Scan for the cell matching the given text and deliver its [x, y] coordinate at center. 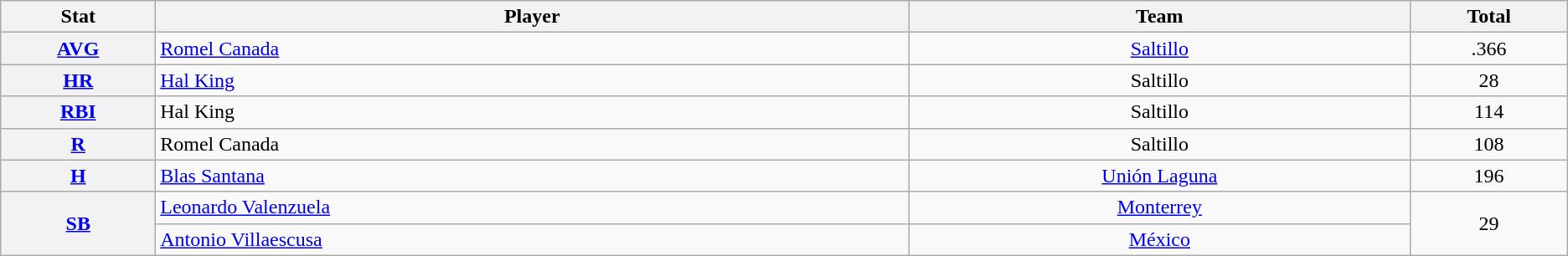
Stat [79, 17]
Leonardo Valenzuela [533, 207]
HR [79, 80]
Monterrey [1159, 207]
.366 [1489, 49]
H [79, 176]
Antonio Villaescusa [533, 239]
Blas Santana [533, 176]
RBI [79, 112]
Team [1159, 17]
SB [79, 223]
Unión Laguna [1159, 176]
29 [1489, 223]
196 [1489, 176]
México [1159, 239]
114 [1489, 112]
108 [1489, 144]
Player [533, 17]
R [79, 144]
AVG [79, 49]
28 [1489, 80]
Total [1489, 17]
